Find where the given text appears and provide that cell's center as [X, Y] coordinate. 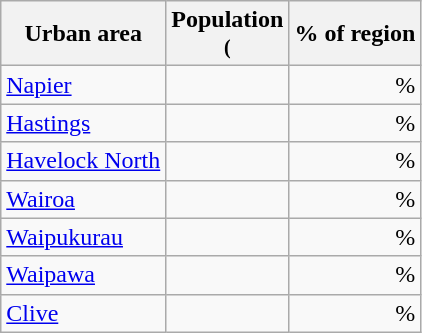
Wairoa [84, 199]
Population( [228, 34]
Hastings [84, 123]
Waipukurau [84, 237]
Havelock North [84, 161]
% of region [355, 34]
Clive [84, 313]
Waipawa [84, 275]
Napier [84, 85]
Urban area [84, 34]
